Locate the cell with the specified text and output its (x, y) center coordinate. 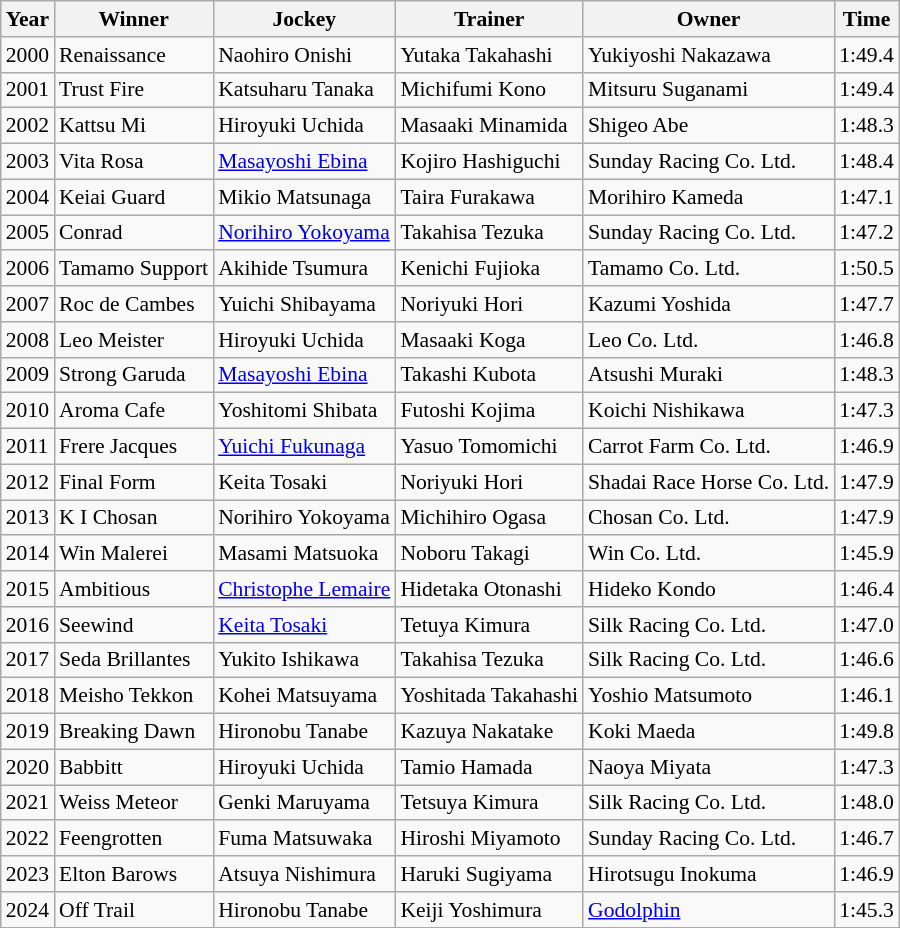
2000 (28, 55)
2009 (28, 375)
1:47.0 (866, 625)
Yuichi Shibayama (304, 304)
Year (28, 19)
Godolphin (708, 910)
1:45.3 (866, 910)
Koichi Nishikawa (708, 411)
Genki Maruyama (304, 803)
Yoshio Matsumoto (708, 696)
Ambitious (134, 589)
Weiss Meteor (134, 803)
Futoshi Kojima (489, 411)
Hiroshi Miyamoto (489, 839)
Elton Barows (134, 874)
1:47.2 (866, 233)
Seewind (134, 625)
2002 (28, 126)
Akihide Tsumura (304, 269)
1:49.8 (866, 732)
2018 (28, 696)
1:46.1 (866, 696)
Masaaki Koga (489, 340)
Kazumi Yoshida (708, 304)
Mitsuru Suganami (708, 90)
Katsuharu Tanaka (304, 90)
Hirotsugu Inokuma (708, 874)
2020 (28, 767)
Trust Fire (134, 90)
Vita Rosa (134, 162)
Win Malerei (134, 554)
Seda Brillantes (134, 660)
Kojiro Hashiguchi (489, 162)
Michifumi Kono (489, 90)
Michihiro Ogasa (489, 518)
2012 (28, 482)
Babbitt (134, 767)
Tetsuya Kimura (489, 803)
2024 (28, 910)
Frere Jacques (134, 447)
2016 (28, 625)
Masami Matsuoka (304, 554)
1:47.7 (866, 304)
Shigeo Abe (708, 126)
Yoshitomi Shibata (304, 411)
K I Chosan (134, 518)
Tetuya Kimura (489, 625)
Kenichi Fujioka (489, 269)
Yukito Ishikawa (304, 660)
1:46.4 (866, 589)
Masaaki Minamida (489, 126)
2014 (28, 554)
Leo Co. Ltd. (708, 340)
Haruki Sugiyama (489, 874)
Owner (708, 19)
1:50.5 (866, 269)
Yasuo Tomomichi (489, 447)
Breaking Dawn (134, 732)
Yukiyoshi Nakazawa (708, 55)
1:46.6 (866, 660)
1:47.1 (866, 197)
Christophe Lemaire (304, 589)
2003 (28, 162)
Atsuya Nishimura (304, 874)
Atsushi Muraki (708, 375)
2019 (28, 732)
Naohiro Onishi (304, 55)
Trainer (489, 19)
Renaissance (134, 55)
Time (866, 19)
Hideko Kondo (708, 589)
1:48.4 (866, 162)
Yutaka Takahashi (489, 55)
2011 (28, 447)
Kattsu Mi (134, 126)
Win Co. Ltd. (708, 554)
Jockey (304, 19)
1:46.7 (866, 839)
Taira Furakawa (489, 197)
Shadai Race Horse Co. Ltd. (708, 482)
Yoshitada Takahashi (489, 696)
Roc de Cambes (134, 304)
Tamamo Support (134, 269)
Naoya Miyata (708, 767)
2023 (28, 874)
Kazuya Nakatake (489, 732)
Aroma Cafe (134, 411)
Yuichi Fukunaga (304, 447)
Noboru Takagi (489, 554)
Off Trail (134, 910)
Takashi Kubota (489, 375)
2001 (28, 90)
2015 (28, 589)
Leo Meister (134, 340)
Final Form (134, 482)
2017 (28, 660)
2013 (28, 518)
Mikio Matsunaga (304, 197)
Strong Garuda (134, 375)
Feengrotten (134, 839)
Carrot Farm Co. Ltd. (708, 447)
1:48.0 (866, 803)
2005 (28, 233)
Tamamo Co. Ltd. (708, 269)
1:46.8 (866, 340)
2004 (28, 197)
Conrad (134, 233)
1:45.9 (866, 554)
Keiji Yoshimura (489, 910)
Koki Maeda (708, 732)
Meisho Tekkon (134, 696)
Keiai Guard (134, 197)
Hidetaka Otonashi (489, 589)
Kohei Matsuyama (304, 696)
2021 (28, 803)
Fuma Matsuwaka (304, 839)
2008 (28, 340)
2010 (28, 411)
2007 (28, 304)
Winner (134, 19)
Morihiro Kameda (708, 197)
2006 (28, 269)
Chosan Co. Ltd. (708, 518)
2022 (28, 839)
Tamio Hamada (489, 767)
